Detect which cell encompasses the target text, then output its [x, y] center coordinate. 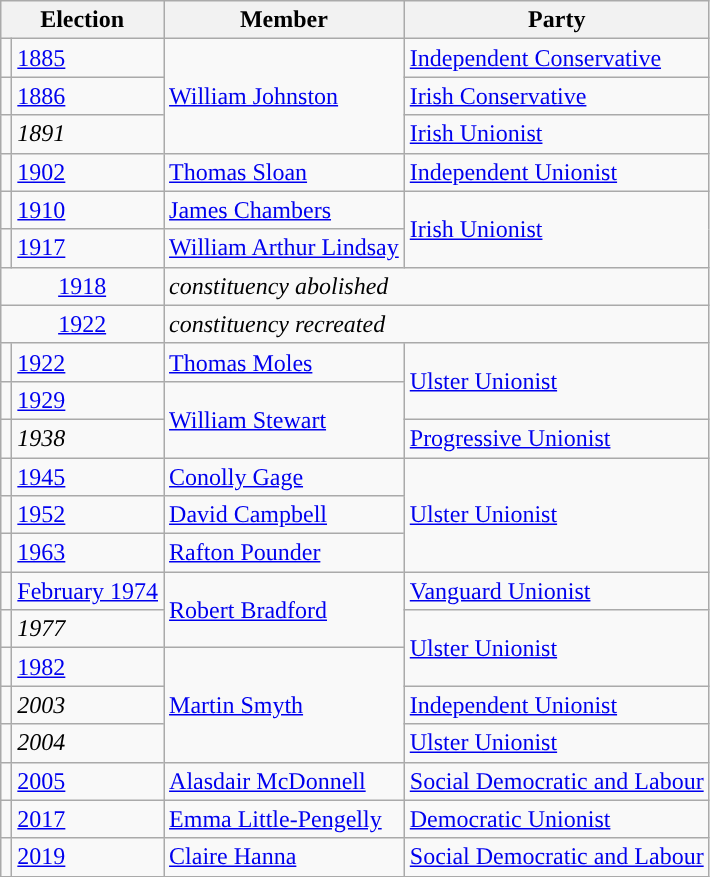
William Stewart [284, 419]
Thomas Moles [284, 362]
2004 [88, 743]
1886 [88, 96]
1918 [82, 286]
1917 [88, 248]
Robert Bradford [284, 610]
1952 [88, 515]
Independent Conservative [556, 58]
1885 [88, 58]
1945 [88, 477]
constituency abolished [437, 286]
2003 [88, 705]
1982 [88, 667]
1938 [88, 438]
James Chambers [284, 210]
1929 [88, 400]
Emma Little-Pengelly [284, 819]
William Arthur Lindsay [284, 248]
1910 [88, 210]
1902 [88, 172]
Progressive Unionist [556, 438]
2017 [88, 819]
Election [82, 20]
February 1974 [88, 591]
Party [556, 20]
Irish Conservative [556, 96]
Thomas Sloan [284, 172]
2019 [88, 857]
1963 [88, 553]
Member [284, 20]
Claire Hanna [284, 857]
2005 [88, 781]
Rafton Pounder [284, 553]
Alasdair McDonnell [284, 781]
Martin Smyth [284, 705]
William Johnston [284, 96]
1891 [88, 134]
Democratic Unionist [556, 819]
1977 [88, 629]
Vanguard Unionist [556, 591]
Conolly Gage [284, 477]
David Campbell [284, 515]
constituency recreated [437, 324]
